Output the [x, y] coordinate of the center of the cell containing the given text.  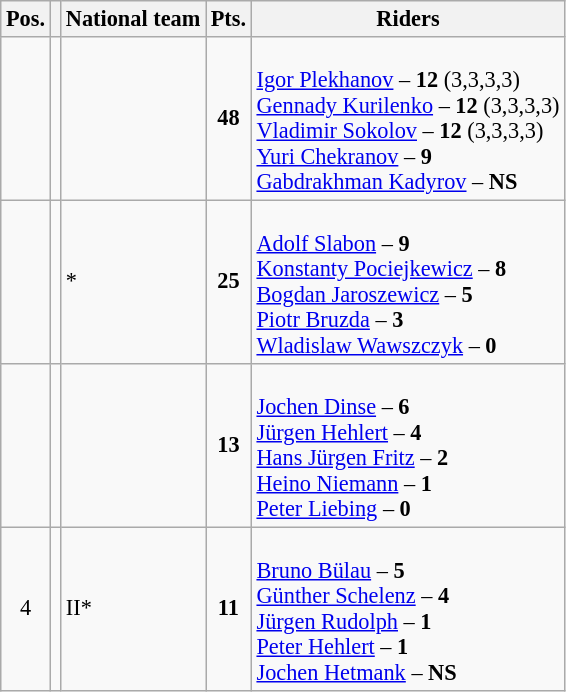
Pts. [229, 19]
11 [229, 608]
13 [229, 444]
* [134, 282]
48 [229, 118]
25 [229, 282]
4 [26, 608]
Pos. [26, 19]
Jochen Dinse – 6 Jürgen Hehlert – 4 Hans Jürgen Fritz – 2 Heino Niemann – 1 Peter Liebing – 0 [408, 444]
Igor Plekhanov – 12 (3,3,3,3) Gennady Kurilenko – 12 (3,3,3,3) Vladimir Sokolov – 12 (3,3,3,3) Yuri Chekranov – 9 Gabdrakhman Kadyrov – NS [408, 118]
Riders [408, 19]
Bruno Bülau – 5 Günther Schelenz – 4 Jürgen Rudolph – 1 Peter Hehlert – 1 Jochen Hetmank – NS [408, 608]
Adolf Slabon – 9 Konstanty Pociejkewicz – 8 Bogdan Jaroszewicz – 5 Piotr Bruzda – 3 Wladislaw Wawszczyk – 0 [408, 282]
National team [134, 19]
II* [134, 608]
